Extract the (X, Y) coordinate from the center of the cell holding the provided text.  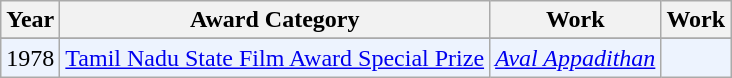
Aval Appadithan (576, 58)
1978 (30, 58)
Tamil Nadu State Film Award Special Prize (275, 58)
Award Category (275, 20)
Year (30, 20)
